Identify which cell holds the provided text, then report its [X, Y] central coordinate. 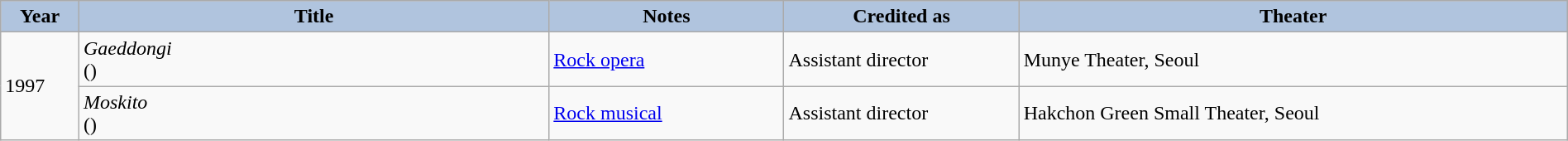
Hakchon Green Small Theater, Seoul [1293, 113]
Gaeddongi() [313, 60]
Title [313, 17]
Theater [1293, 17]
1997 [40, 86]
Notes [667, 17]
Credited as [901, 17]
Moskito() [313, 113]
Rock opera [667, 60]
Rock musical [667, 113]
Munye Theater, Seoul [1293, 60]
Year [40, 17]
